Determine the [x, y] coordinate at the center of the cell enclosing the given text.  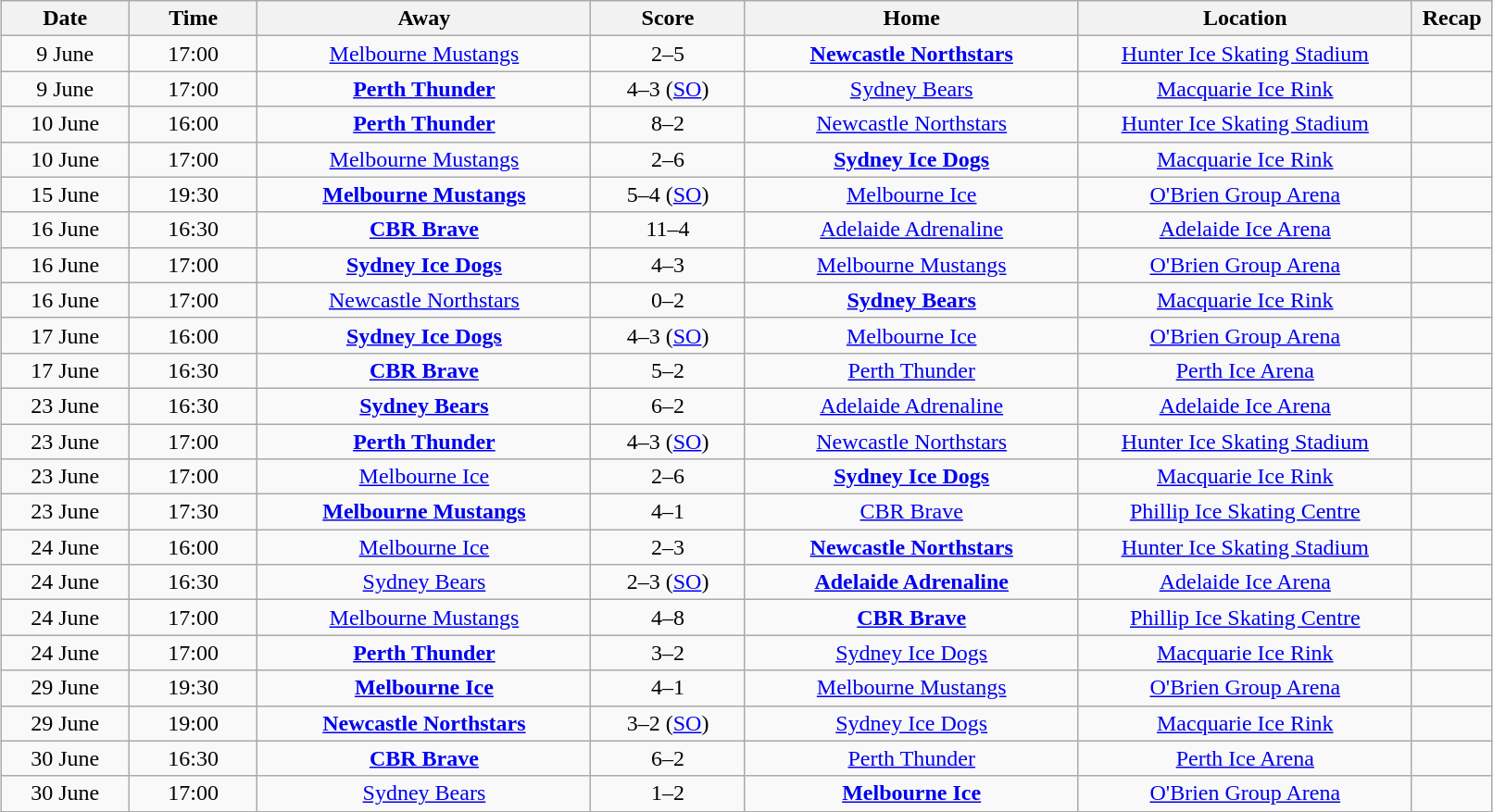
1–2 [668, 793]
0–2 [668, 300]
3–2 (SO) [668, 723]
2–3 [668, 547]
Away [424, 19]
3–2 [668, 653]
8–2 [668, 124]
Location [1245, 19]
17:30 [193, 512]
Date [65, 19]
2–5 [668, 54]
Home [911, 19]
5–4 (SO) [668, 194]
19:00 [193, 723]
5–2 [668, 370]
Recap [1452, 19]
11–4 [668, 230]
Time [193, 19]
4–3 [668, 265]
Score [668, 19]
2–3 (SO) [668, 582]
4–8 [668, 618]
15 June [65, 194]
